Return (X, Y) of the center of cell containing provided text 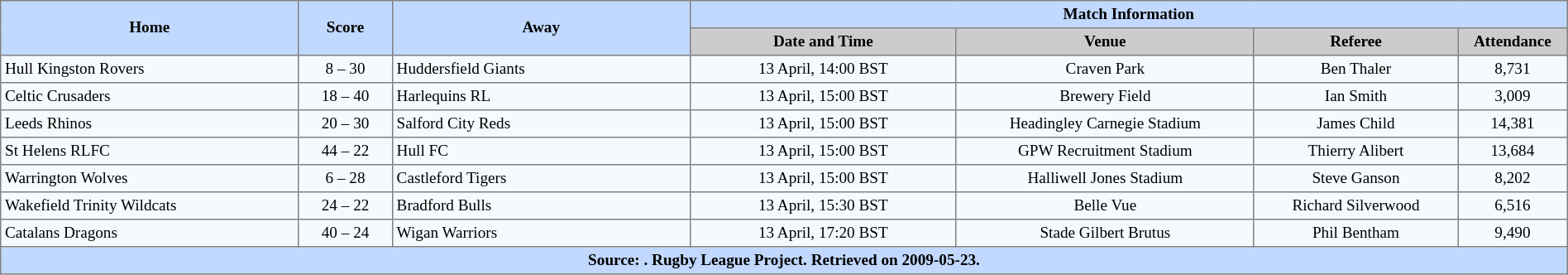
GPW Recruitment Stadium (1105, 151)
13 April, 17:20 BST (823, 234)
18 – 40 (346, 96)
Harlequins RL (541, 96)
9,490 (1513, 234)
Attendance (1513, 41)
Home (150, 28)
Leeds Rhinos (150, 124)
Celtic Crusaders (150, 96)
Steve Ganson (1355, 179)
Salford City Reds (541, 124)
8 – 30 (346, 70)
Craven Park (1105, 70)
Belle Vue (1105, 205)
8,731 (1513, 70)
40 – 24 (346, 234)
8,202 (1513, 179)
Brewery Field (1105, 96)
13 April, 14:00 BST (823, 70)
13,684 (1513, 151)
6 – 28 (346, 179)
Wakefield Trinity Wildcats (150, 205)
Source: . Rugby League Project. Retrieved on 2009-05-23. (784, 260)
Castleford Tigers (541, 179)
20 – 30 (346, 124)
Date and Time (823, 41)
Bradford Bulls (541, 205)
Ian Smith (1355, 96)
44 – 22 (346, 151)
13 April, 15:30 BST (823, 205)
Phil Bentham (1355, 234)
James Child (1355, 124)
3,009 (1513, 96)
Warrington Wolves (150, 179)
Thierry Alibert (1355, 151)
Headingley Carnegie Stadium (1105, 124)
Match Information (1128, 15)
Stade Gilbert Brutus (1105, 234)
Wigan Warriors (541, 234)
14,381 (1513, 124)
Venue (1105, 41)
Richard Silverwood (1355, 205)
Referee (1355, 41)
Away (541, 28)
Hull Kingston Rovers (150, 70)
Huddersfield Giants (541, 70)
24 – 22 (346, 205)
St Helens RLFC (150, 151)
Hull FC (541, 151)
6,516 (1513, 205)
Halliwell Jones Stadium (1105, 179)
Score (346, 28)
Ben Thaler (1355, 70)
Catalans Dragons (150, 234)
